Return (x, y) of the center of cell containing provided text 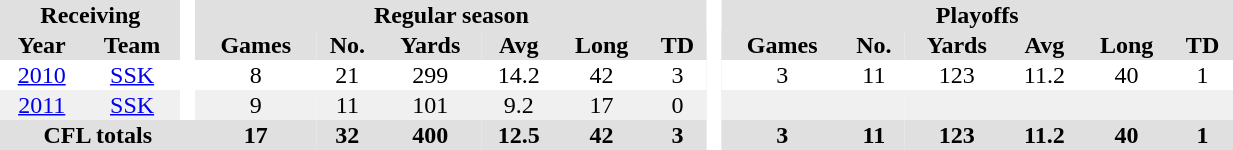
CFL totals (98, 135)
2010 (42, 75)
Receiving (90, 15)
9 (256, 105)
32 (348, 135)
2011 (42, 105)
8 (256, 75)
Playoffs (977, 15)
14.2 (519, 75)
12.5 (519, 135)
101 (430, 105)
0 (678, 105)
299 (430, 75)
Year (42, 45)
21 (348, 75)
400 (430, 135)
Team (132, 45)
9.2 (519, 105)
Regular season (451, 15)
